From the cell containing the given text, extract its center point as (X, Y) coordinate. 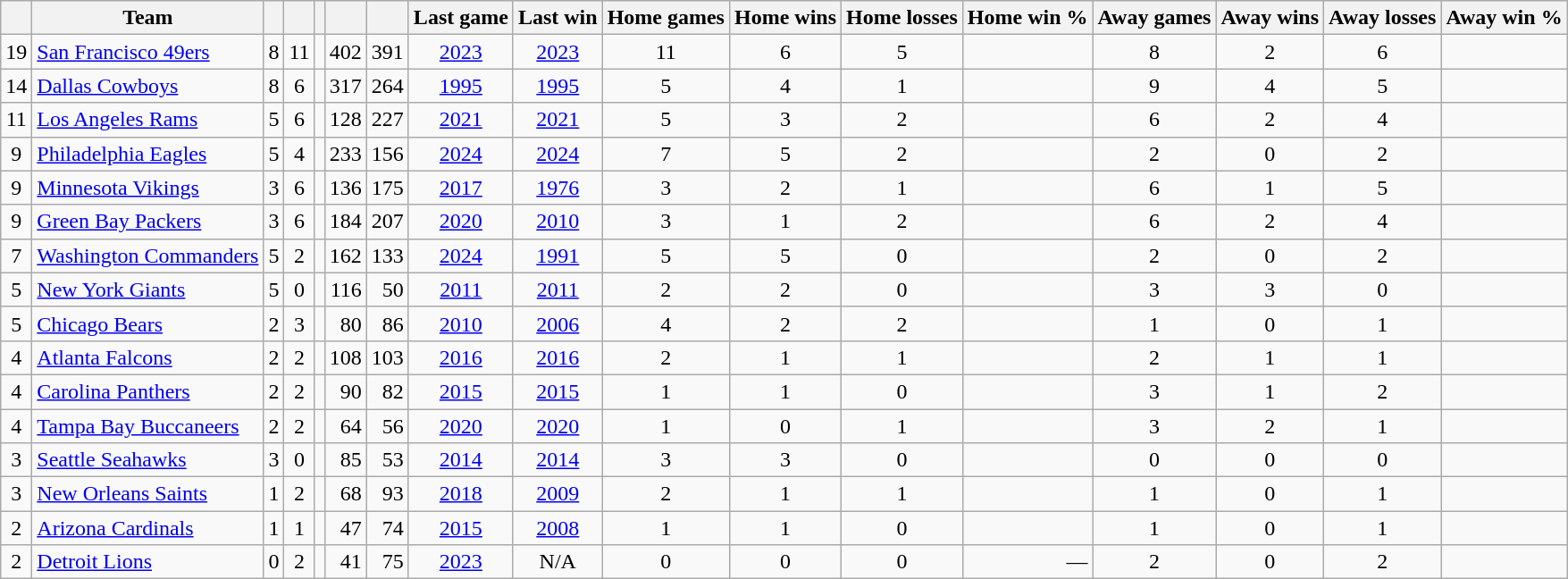
Atlanta Falcons (148, 357)
New Orleans Saints (148, 494)
1991 (558, 256)
233 (345, 154)
175 (388, 188)
Seattle Seahawks (148, 460)
Home games (666, 18)
2008 (558, 528)
47 (345, 528)
207 (388, 222)
New York Giants (148, 289)
41 (345, 562)
128 (345, 120)
82 (388, 391)
264 (388, 86)
103 (388, 357)
Philadelphia Eagles (148, 154)
2017 (461, 188)
Last game (461, 18)
162 (345, 256)
Carolina Panthers (148, 391)
Home win % (1027, 18)
Team (148, 18)
56 (388, 426)
Chicago Bears (148, 323)
75 (388, 562)
Los Angeles Rams (148, 120)
184 (345, 222)
50 (388, 289)
Tampa Bay Buccaneers (148, 426)
N/A (558, 562)
2018 (461, 494)
156 (388, 154)
90 (345, 391)
Home wins (784, 18)
19 (16, 52)
— (1027, 562)
2009 (558, 494)
64 (345, 426)
Detroit Lions (148, 562)
1976 (558, 188)
133 (388, 256)
San Francisco 49ers (148, 52)
Last win (558, 18)
74 (388, 528)
108 (345, 357)
116 (345, 289)
Dallas Cowboys (148, 86)
Arizona Cardinals (148, 528)
402 (345, 52)
53 (388, 460)
391 (388, 52)
93 (388, 494)
Washington Commanders (148, 256)
317 (345, 86)
136 (345, 188)
Home losses (902, 18)
Away games (1154, 18)
Away wins (1270, 18)
14 (16, 86)
80 (345, 323)
85 (345, 460)
227 (388, 120)
68 (345, 494)
2006 (558, 323)
Away win % (1505, 18)
Away losses (1383, 18)
Minnesota Vikings (148, 188)
Green Bay Packers (148, 222)
86 (388, 323)
